Detect which cell encompasses the target text, then output its (X, Y) center coordinate. 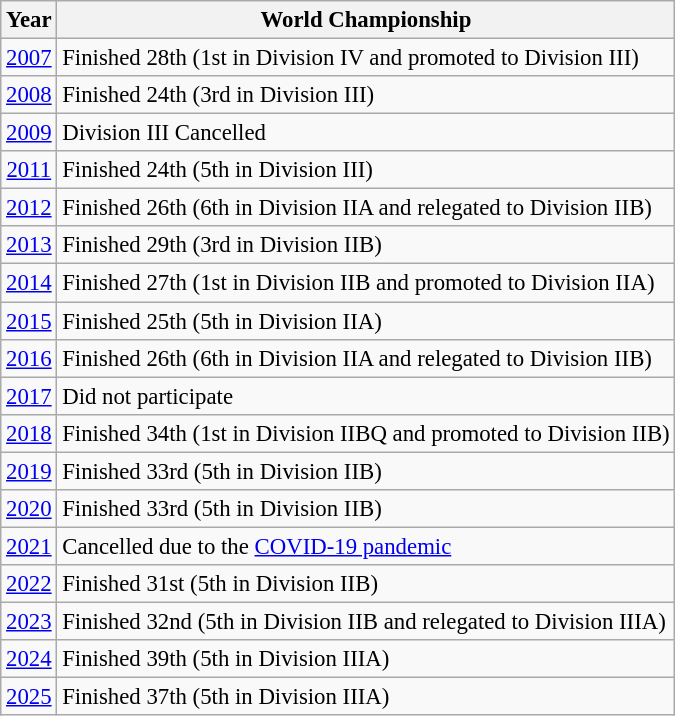
Year (29, 20)
2025 (29, 697)
2015 (29, 321)
Finished 28th (1st in Division IV and promoted to Division III) (366, 58)
Cancelled due to the COVID-19 pandemic (366, 546)
World Championship (366, 20)
Finished 32nd (5th in Division IIB and relegated to Division IIIA) (366, 621)
Finished 25th (5th in Division IIA) (366, 321)
Finished 37th (5th in Division IIIA) (366, 697)
Did not participate (366, 396)
Finished 31st (5th in Division IIB) (366, 584)
2007 (29, 58)
2008 (29, 95)
2011 (29, 170)
2024 (29, 659)
Finished 24th (3rd in Division III) (366, 95)
2017 (29, 396)
2018 (29, 433)
2021 (29, 546)
Division III Cancelled (366, 133)
2016 (29, 358)
Finished 34th (1st in Division IIBQ and promoted to Division IIB) (366, 433)
2009 (29, 133)
Finished 27th (1st in Division IIB and promoted to Division IIA) (366, 283)
Finished 39th (5th in Division IIIA) (366, 659)
2014 (29, 283)
2022 (29, 584)
Finished 24th (5th in Division III) (366, 170)
2020 (29, 509)
2012 (29, 208)
2023 (29, 621)
Finished 29th (3rd in Division IIB) (366, 245)
2019 (29, 471)
2013 (29, 245)
